Extract the (X, Y) coordinate from the center of the cell holding the provided text.  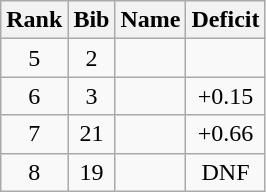
5 (34, 58)
Rank (34, 20)
7 (34, 134)
Bib (92, 20)
2 (92, 58)
Name (150, 20)
8 (34, 172)
6 (34, 96)
+0.15 (226, 96)
21 (92, 134)
Deficit (226, 20)
19 (92, 172)
+0.66 (226, 134)
DNF (226, 172)
3 (92, 96)
